Extract the [x, y] coordinate from the center of the cell holding the provided text.  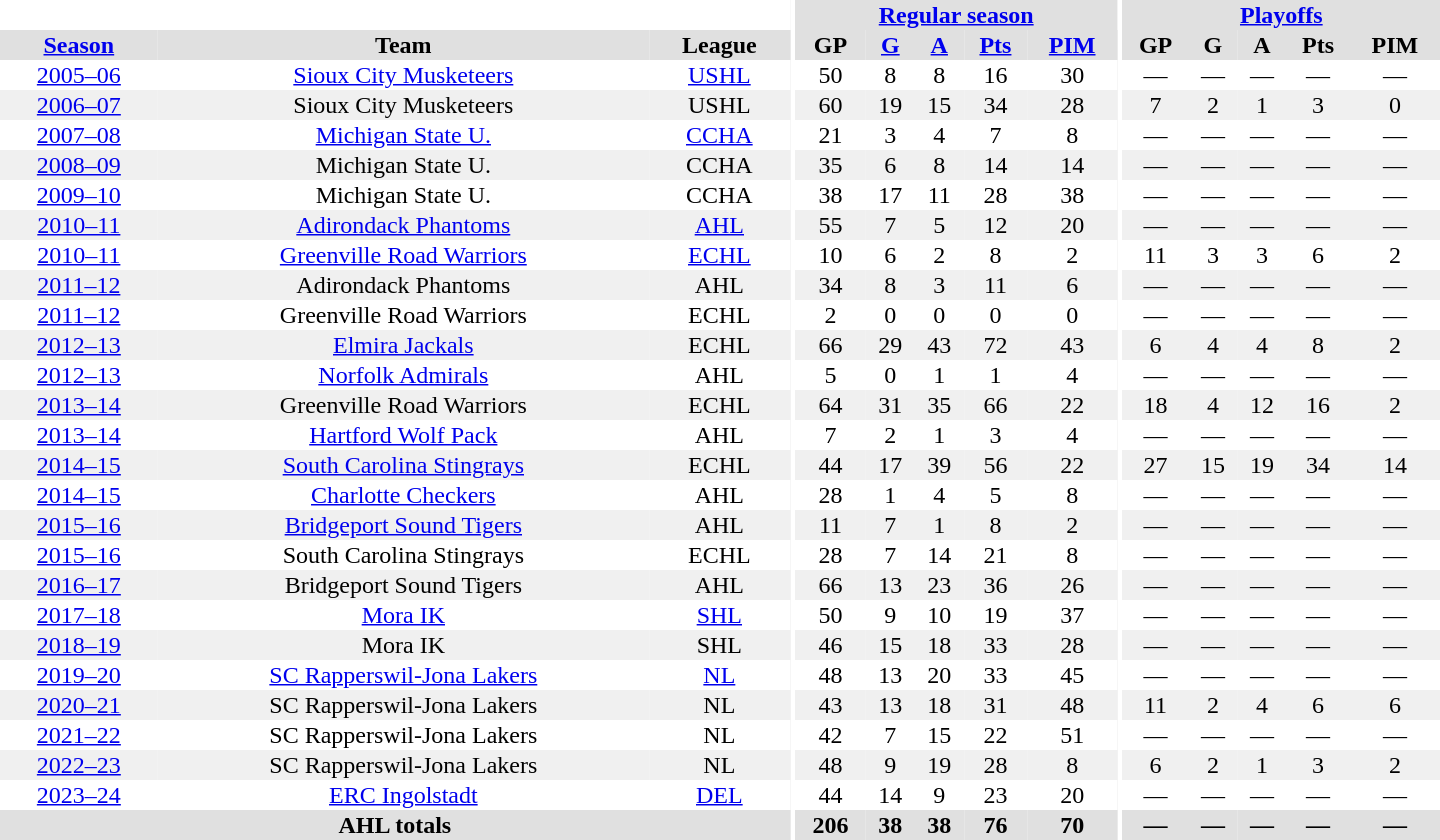
Season [79, 45]
Regular season [956, 15]
37 [1072, 615]
DEL [720, 795]
Charlotte Checkers [404, 495]
55 [830, 225]
2020–21 [79, 705]
36 [996, 585]
30 [1072, 75]
Team [404, 45]
27 [1156, 465]
76 [996, 825]
2019–20 [79, 675]
League [720, 45]
56 [996, 465]
Norfolk Admirals [404, 375]
64 [830, 405]
2005–06 [79, 75]
39 [940, 465]
2021–22 [79, 735]
2017–18 [79, 615]
2022–23 [79, 765]
Elmira Jackals [404, 345]
2009–10 [79, 195]
51 [1072, 735]
ERC Ingolstadt [404, 795]
29 [890, 345]
72 [996, 345]
2008–09 [79, 165]
42 [830, 735]
2007–08 [79, 135]
45 [1072, 675]
26 [1072, 585]
60 [830, 105]
2006–07 [79, 105]
70 [1072, 825]
46 [830, 645]
AHL totals [395, 825]
206 [830, 825]
2023–24 [79, 795]
2018–19 [79, 645]
Hartford Wolf Pack [404, 435]
Playoffs [1282, 15]
2016–17 [79, 585]
